Provide the [x, y] coordinate of the cell's center where the given text is located.  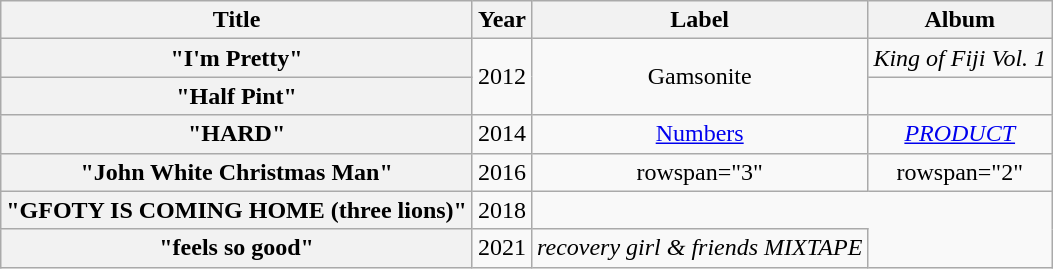
Album [960, 20]
2021 [502, 248]
Title [237, 20]
rowspan="3" [700, 172]
"feels so good" [237, 248]
2014 [502, 134]
"GFOTY IS COMING HOME (three lions)" [237, 210]
PRODUCT [960, 134]
"Half Pint" [237, 96]
Numbers [700, 134]
King of Fiji Vol. 1 [960, 58]
2016 [502, 172]
Label [700, 20]
"John White Christmas Man" [237, 172]
recovery girl & friends MIXTAPE [700, 248]
"I'm Pretty" [237, 58]
"HARD" [237, 134]
Gamsonite [700, 77]
Year [502, 20]
rowspan="2" [960, 172]
2018 [502, 210]
2012 [502, 77]
